Locate the cell with the specified text and output its [x, y] center coordinate. 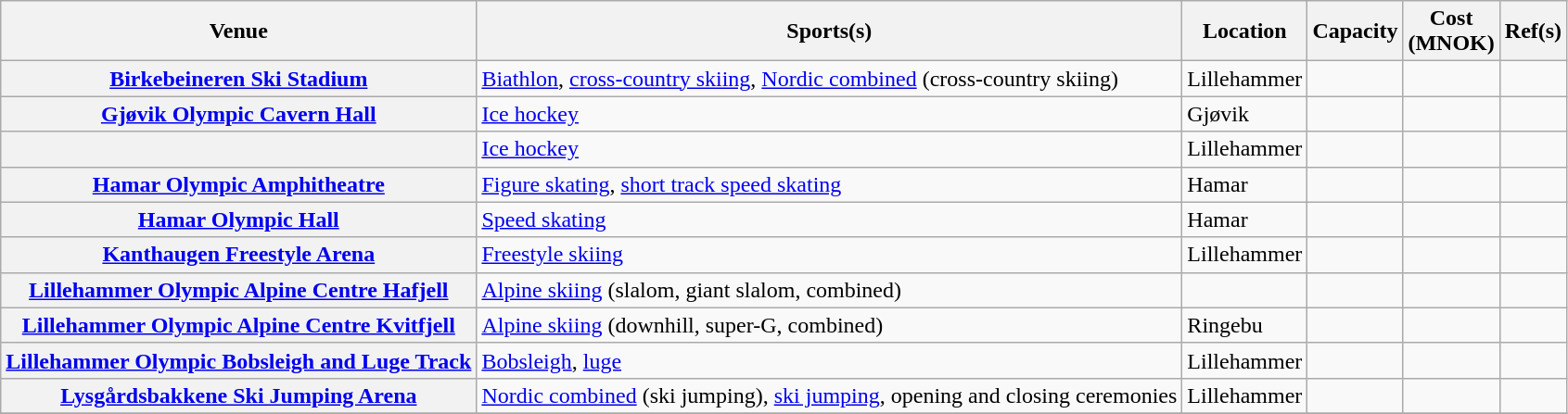
Ringebu [1244, 325]
Hamar Olympic Hall [239, 220]
Birkebeineren Ski Stadium [239, 79]
Location [1244, 31]
Figure skating, short track speed skating [829, 184]
Hamar Olympic Amphitheatre [239, 184]
Capacity [1356, 31]
Lillehammer Olympic Bobsleigh and Luge Track [239, 360]
Biathlon, cross-country skiing, Nordic combined (cross-country skiing) [829, 79]
Cost(MNOK) [1451, 31]
Nordic combined (ski jumping), ski jumping, opening and closing ceremonies [829, 395]
Lillehammer Olympic Alpine Centre Kvitfjell [239, 325]
Lillehammer Olympic Alpine Centre Hafjell [239, 290]
Gjøvik Olympic Cavern Hall [239, 114]
Freestyle skiing [829, 255]
Lysgårdsbakkene Ski Jumping Arena [239, 395]
Bobsleigh, luge [829, 360]
Gjøvik [1244, 114]
Alpine skiing (downhill, super-G, combined) [829, 325]
Sports(s) [829, 31]
Kanthaugen Freestyle Arena [239, 255]
Ref(s) [1533, 31]
Speed skating [829, 220]
Venue [239, 31]
Alpine skiing (slalom, giant slalom, combined) [829, 290]
